Return the (X, Y) coordinate for the center point of the cell that contains the specified text.  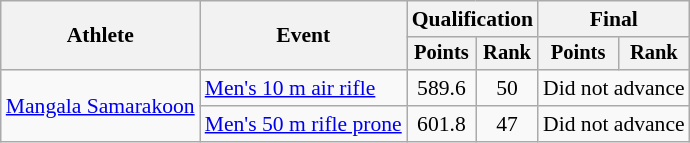
Final (614, 19)
Men's 10 m air rifle (304, 88)
50 (507, 88)
Event (304, 36)
47 (507, 124)
601.8 (442, 124)
Mangala Samarakoon (100, 106)
Qualification (472, 19)
Men's 50 m rifle prone (304, 124)
589.6 (442, 88)
Athlete (100, 36)
